Find where the given text appears and provide that cell's center as [X, Y] coordinate. 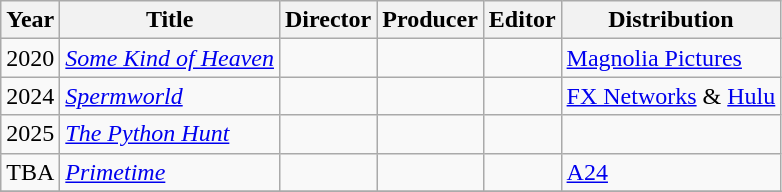
Year [30, 20]
FX Networks & Hulu [671, 96]
2020 [30, 58]
Title [170, 20]
The Python Hunt [170, 134]
Spermworld [170, 96]
2024 [30, 96]
Distribution [671, 20]
Primetime [170, 172]
Magnolia Pictures [671, 58]
Some Kind of Heaven [170, 58]
Director [328, 20]
2025 [30, 134]
TBA [30, 172]
A24 [671, 172]
Editor [522, 20]
Producer [430, 20]
